Provide the (x, y) coordinate of the cell's center where the given text is located.  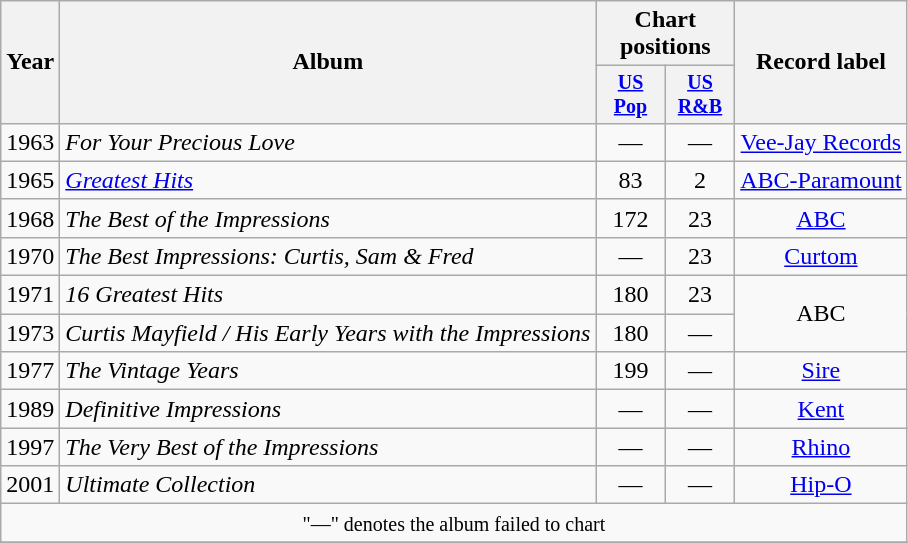
1997 (30, 447)
Year (30, 62)
Greatest Hits (328, 180)
1963 (30, 142)
Ultimate Collection (328, 485)
1973 (30, 333)
1970 (30, 256)
1989 (30, 409)
The Best Impressions: Curtis, Sam & Fred (328, 256)
1977 (30, 371)
83 (630, 180)
Definitive Impressions (328, 409)
Record label (821, 62)
Kent (821, 409)
2001 (30, 485)
Curtom (821, 256)
The Very Best of the Impressions (328, 447)
1971 (30, 295)
For Your Precious Love (328, 142)
2 (700, 180)
ABC-Paramount (821, 180)
16 Greatest Hits (328, 295)
Album (328, 62)
172 (630, 218)
1968 (30, 218)
Hip-O (821, 485)
Curtis Mayfield / His Early Years with the Impressions (328, 333)
Chart positions (666, 34)
1965 (30, 180)
"—" denotes the album failed to chart (454, 523)
Sire (821, 371)
The Best of the Impressions (328, 218)
Rhino (821, 447)
The Vintage Years (328, 371)
US Pop (630, 94)
Vee-Jay Records (821, 142)
199 (630, 371)
US R&B (700, 94)
